Output the [X, Y] coordinate of the center of the cell containing the given text.  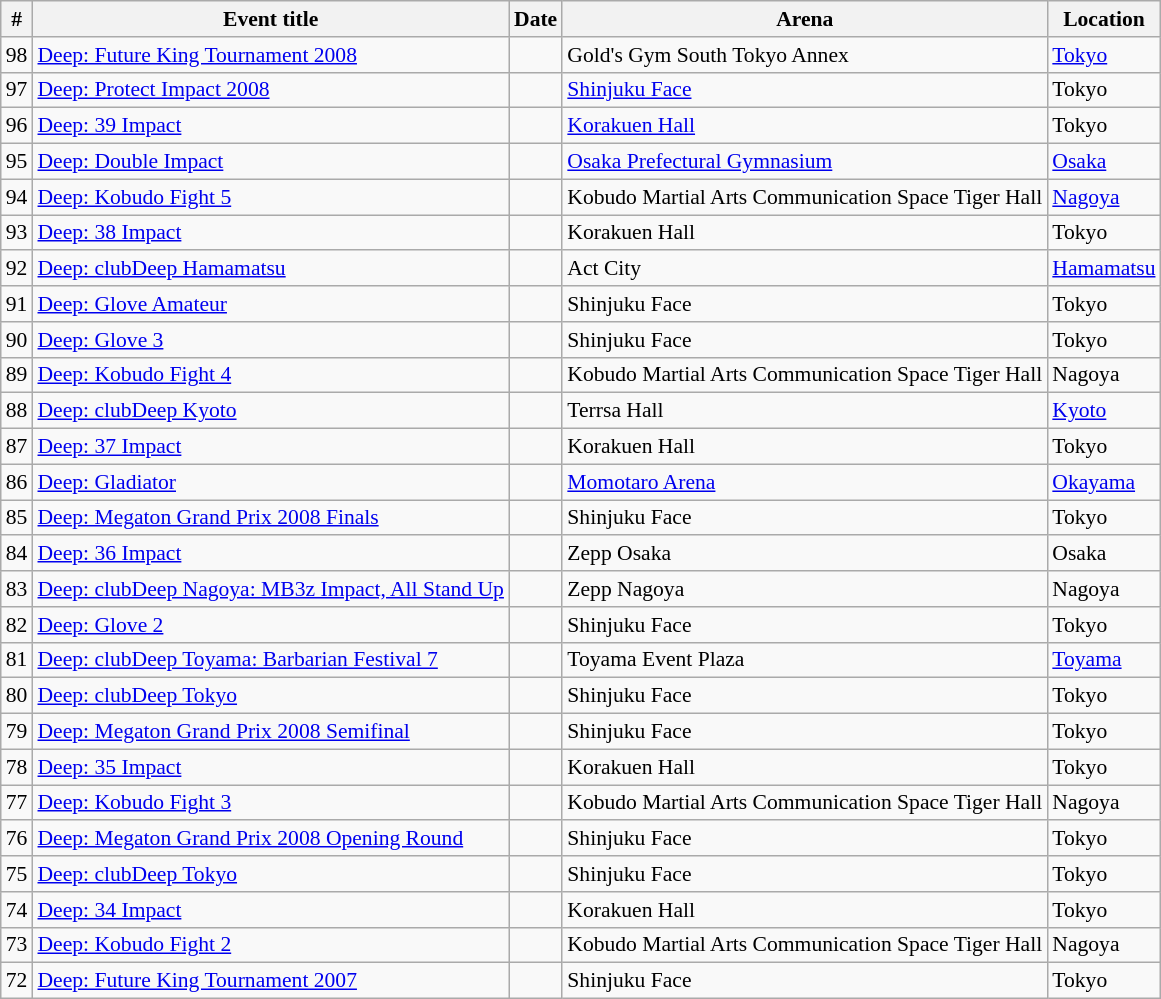
Deep: Megaton Grand Prix 2008 Semifinal [270, 732]
79 [17, 732]
Momotaro Arena [804, 482]
89 [17, 375]
72 [17, 981]
Deep: Double Impact [270, 162]
Deep: Glove 3 [270, 340]
93 [17, 233]
Deep: 36 Impact [270, 554]
Terrsa Hall [804, 411]
Deep: Glove 2 [270, 625]
Deep: Kobudo Fight 4 [270, 375]
Deep: 35 Impact [270, 767]
77 [17, 803]
88 [17, 411]
Deep: Megaton Grand Prix 2008 Finals [270, 518]
91 [17, 304]
Deep: Kobudo Fight 2 [270, 945]
86 [17, 482]
Deep: Glove Amateur [270, 304]
Deep: clubDeep Hamamatsu [270, 269]
Gold's Gym South Tokyo Annex [804, 55]
75 [17, 874]
76 [17, 839]
87 [17, 447]
Event title [270, 19]
Deep: Protect Impact 2008 [270, 90]
Deep: 38 Impact [270, 233]
Deep: Future King Tournament 2007 [270, 981]
Deep: 39 Impact [270, 126]
Deep: Kobudo Fight 3 [270, 803]
Zepp Osaka [804, 554]
Okayama [1104, 482]
94 [17, 197]
80 [17, 696]
Kyoto [1104, 411]
83 [17, 589]
81 [17, 660]
96 [17, 126]
Date [536, 19]
Toyama [1104, 660]
74 [17, 910]
Deep: 37 Impact [270, 447]
84 [17, 554]
98 [17, 55]
Osaka Prefectural Gymnasium [804, 162]
Deep: Kobudo Fight 5 [270, 197]
Zepp Nagoya [804, 589]
Location [1104, 19]
95 [17, 162]
Deep: Megaton Grand Prix 2008 Opening Round [270, 839]
Deep: clubDeep Kyoto [270, 411]
97 [17, 90]
82 [17, 625]
Deep: clubDeep Nagoya: MB3z Impact, All Stand Up [270, 589]
73 [17, 945]
Deep: Future King Tournament 2008 [270, 55]
Deep: Gladiator [270, 482]
Act City [804, 269]
Toyama Event Plaza [804, 660]
85 [17, 518]
Hamamatsu [1104, 269]
90 [17, 340]
Arena [804, 19]
78 [17, 767]
Deep: clubDeep Toyama: Barbarian Festival 7 [270, 660]
Deep: 34 Impact [270, 910]
# [17, 19]
92 [17, 269]
